Return the [X, Y] coordinate for the center point of the cell that contains the specified text.  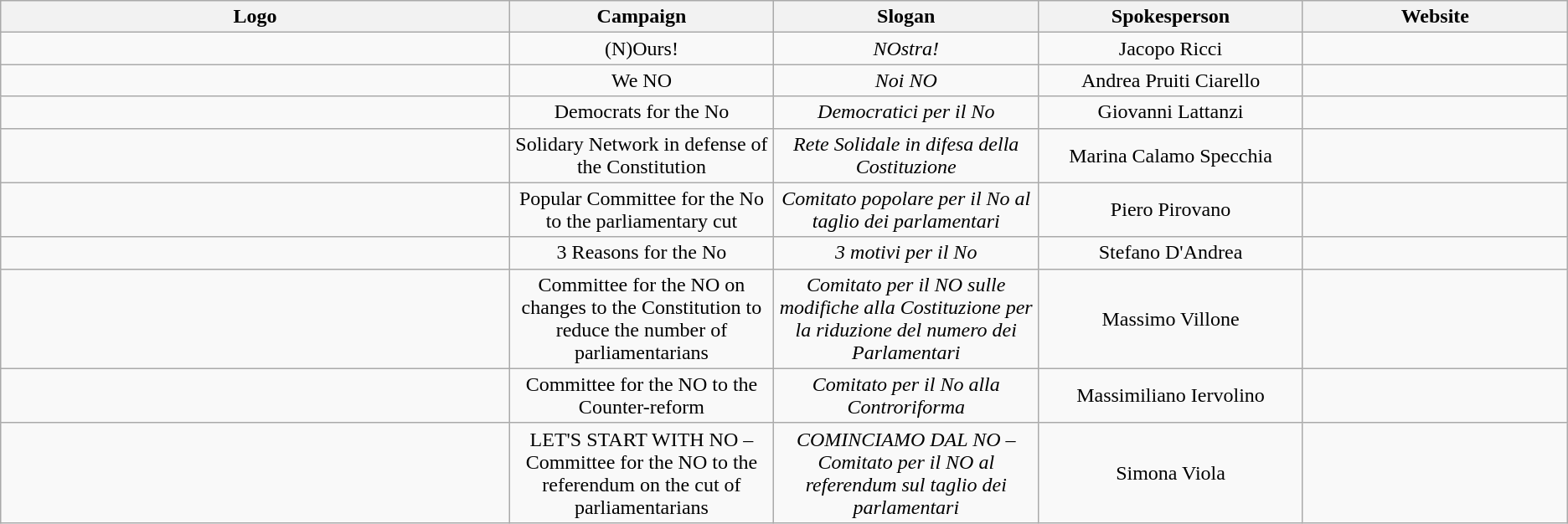
NOstra! [906, 49]
Committee for the NO to the Counter-reform [642, 395]
Solidary Network in defense of the Constitution [642, 156]
We NO [642, 80]
Stefano D'Andrea [1171, 253]
Massimo Villone [1171, 318]
Democratici per il No [906, 112]
Marina Calamo Specchia [1171, 156]
Campaign [642, 17]
Comitato per il NO sulle modifiche alla Costituzione per la riduzione del numero dei Parlamentari [906, 318]
Simona Viola [1171, 472]
Andrea Pruiti Ciarello [1171, 80]
(N)Ours! [642, 49]
Noi NO [906, 80]
LET'S START WITH NO – Committee for the NO to the referendum on the cut of parliamentarians [642, 472]
Comitato per il No alla Controriforma [906, 395]
Logo [255, 17]
Popular Committee for the No to the parliamentary cut [642, 209]
Giovanni Lattanzi [1171, 112]
Website [1435, 17]
Comitato popolare per il No al taglio dei parlamentari [906, 209]
Rete Solidale in difesa della Costituzione [906, 156]
3 Reasons for the No [642, 253]
Jacopo Ricci [1171, 49]
3 motivi per il No [906, 253]
COMINCIAMO DAL NO – Comitato per il NO al referendum sul taglio dei parlamentari [906, 472]
Massimiliano Iervolino [1171, 395]
Piero Pirovano [1171, 209]
Spokesperson [1171, 17]
Slogan [906, 17]
Democrats for the No [642, 112]
Committee for the NO on changes to the Constitution to reduce the number of parliamentarians [642, 318]
